Detect which cell encompasses the target text, then output its (X, Y) center coordinate. 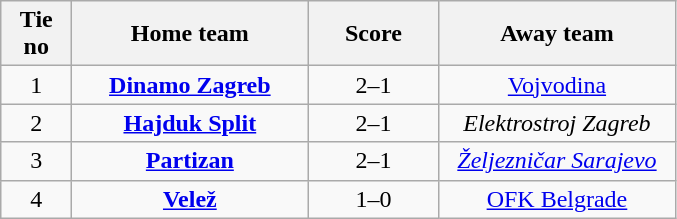
Tie no (36, 34)
Hajduk Split (190, 123)
1–0 (374, 199)
Dinamo Zagreb (190, 85)
2 (36, 123)
Score (374, 34)
Velež (190, 199)
3 (36, 161)
Home team (190, 34)
Elektrostroj Zagreb (557, 123)
Željezničar Sarajevo (557, 161)
Away team (557, 34)
4 (36, 199)
Partizan (190, 161)
OFK Belgrade (557, 199)
Vojvodina (557, 85)
1 (36, 85)
